Output the [X, Y] coordinate of the center of the cell containing the given text.  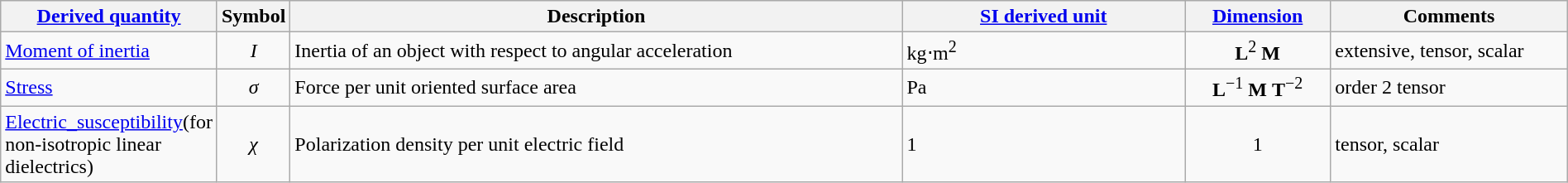
Pa [1044, 88]
Dimension [1257, 17]
Stress [109, 88]
I [253, 51]
Description [596, 17]
Inertia of an object with respect to angular acceleration [596, 51]
Force per unit oriented surface area [596, 88]
χ [253, 144]
extensive, tensor, scalar [1449, 51]
σ [253, 88]
tensor, scalar [1449, 144]
order 2 tensor [1449, 88]
Symbol [253, 17]
SI derived unit [1044, 17]
kg⋅m2 [1044, 51]
Derived quantity [109, 17]
L2 M [1257, 51]
L−1 M T−2 [1257, 88]
Electric_susceptibility(for non-isotropic linear dielectrics) [109, 144]
Comments [1449, 17]
Moment of inertia [109, 51]
Polarization density per unit electric field [596, 144]
